Identify which cell holds the provided text, then report its [x, y] central coordinate. 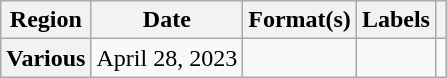
Format(s) [300, 20]
Various [46, 58]
Date [167, 20]
April 28, 2023 [167, 58]
Labels [396, 20]
Region [46, 20]
